Search for the cell housing the specified text and yield its [x, y] center coordinate. 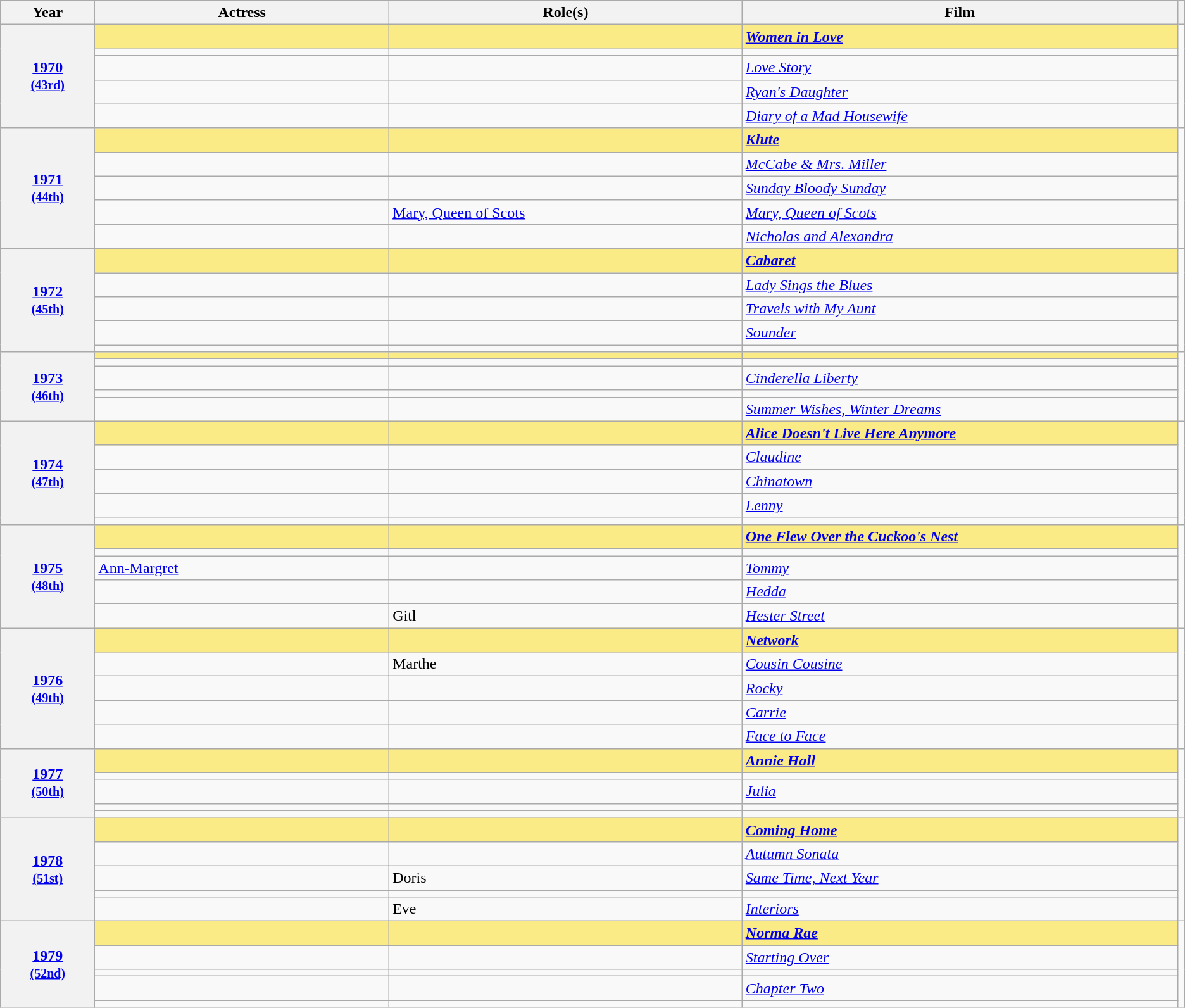
Tommy [960, 568]
1973(46th) [48, 386]
Diary of a Mad Housewife [960, 116]
Autumn Sonata [960, 854]
1975(48th) [48, 576]
Women in Love [960, 37]
Network [960, 640]
1976(49th) [48, 688]
1979(52nd) [48, 964]
Cabaret [960, 260]
Carrie [960, 712]
Nicholas and Alexandra [960, 236]
Role(s) [566, 13]
Doris [566, 878]
Ryan's Daughter [960, 92]
1972(45th) [48, 300]
Lenny [960, 505]
Ann-Margret [242, 568]
Alice Doesn't Live Here Anymore [960, 433]
One Flew Over the Cuckoo's Nest [960, 536]
Love Story [960, 68]
1974(47th) [48, 472]
Summer Wishes, Winter Dreams [960, 409]
Actress [242, 13]
Film [960, 13]
Gitl [566, 616]
Face to Face [960, 736]
1978(51st) [48, 869]
Interiors [960, 909]
Coming Home [960, 829]
Chinatown [960, 481]
Klute [960, 140]
Lady Sings the Blues [960, 284]
Julia [960, 791]
Annie Hall [960, 760]
Starting Over [960, 957]
Marthe [566, 664]
Hester Street [960, 616]
1970(43rd) [48, 76]
1971(44th) [48, 188]
Travels with My Aunt [960, 309]
1977(50th) [48, 783]
Year [48, 13]
Sounder [960, 333]
Cousin Cousine [960, 664]
Rocky [960, 688]
Norma Rae [960, 933]
Eve [566, 909]
McCabe & Mrs. Miller [960, 164]
Sunday Bloody Sunday [960, 188]
Chapter Two [960, 988]
Claudine [960, 457]
Hedda [960, 592]
Cinderella Liberty [960, 378]
Same Time, Next Year [960, 878]
